Search for the cell housing the specified text and yield its (X, Y) center coordinate. 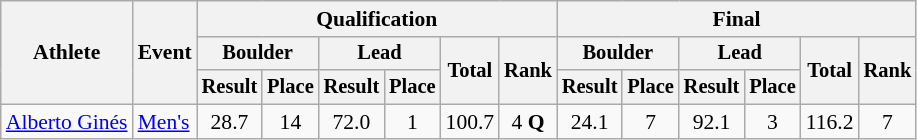
Event (165, 52)
72.0 (352, 122)
Athlete (67, 52)
Men's (165, 122)
24.1 (590, 122)
Alberto Ginés (67, 122)
28.7 (230, 122)
Qualification (377, 19)
1 (412, 122)
4 Q (528, 122)
3 (772, 122)
14 (290, 122)
92.1 (712, 122)
100.7 (470, 122)
116.2 (830, 122)
Final (736, 19)
